Detect which cell encompasses the target text, then output its (x, y) center coordinate. 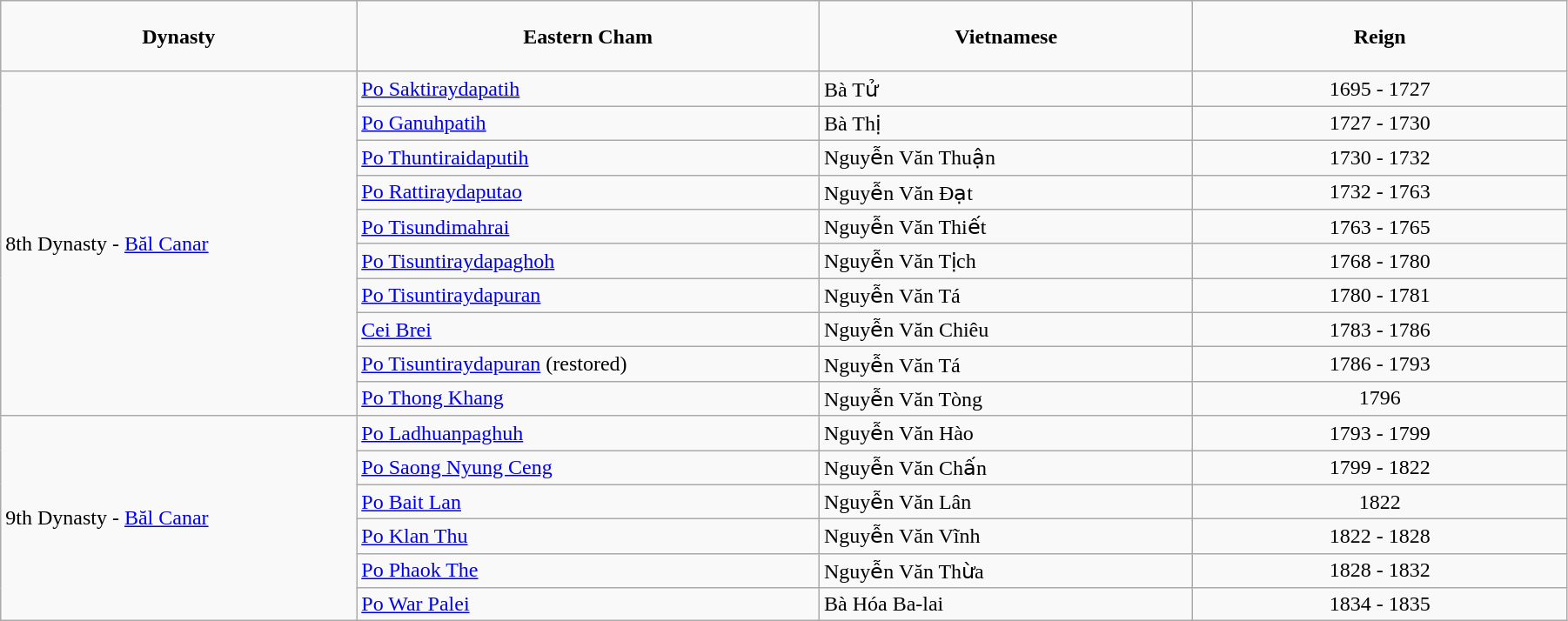
1783 - 1786 (1380, 330)
Po War Palei (588, 604)
Nguyễn Văn Chấn (1006, 468)
Eastern Cham (588, 37)
Cei Brei (588, 330)
Nguyễn Văn Lân (1006, 502)
1799 - 1822 (1380, 468)
1828 - 1832 (1380, 571)
Nguyễn Văn Đạt (1006, 192)
1780 - 1781 (1380, 296)
Bà Hóa Ba-lai (1006, 604)
1786 - 1793 (1380, 364)
Po Tisuntiraydapaghoh (588, 261)
Po Rattiraydaputao (588, 192)
Nguyễn Văn Chiêu (1006, 330)
Nguyễn Văn Vĩnh (1006, 537)
Nguyễn Văn Thuận (1006, 157)
1695 - 1727 (1380, 89)
Po Thuntiraidaputih (588, 157)
9th Dynasty - Băl Canar (179, 518)
Po Bait Lan (588, 502)
1822 (1380, 502)
Nguyễn Văn Tòng (1006, 398)
Po Ladhuanpaghuh (588, 433)
Nguyễn Văn Thiết (1006, 227)
8th Dynasty - Băl Canar (179, 244)
1732 - 1763 (1380, 192)
Po Phaok The (588, 571)
Po Tisundimahrai (588, 227)
Po Tisuntiraydapuran (restored) (588, 364)
1768 - 1780 (1380, 261)
Bà Thị (1006, 124)
1763 - 1765 (1380, 227)
Reign (1380, 37)
Po Klan Thu (588, 537)
Vietnamese (1006, 37)
1796 (1380, 398)
Po Tisuntiraydapuran (588, 296)
Nguyễn Văn Thừa (1006, 571)
1730 - 1732 (1380, 157)
Bà Tử (1006, 89)
1822 - 1828 (1380, 537)
Dynasty (179, 37)
Po Saktiraydapatih (588, 89)
Po Saong Nyung Ceng (588, 468)
Po Ganuhpatih (588, 124)
1834 - 1835 (1380, 604)
1793 - 1799 (1380, 433)
Nguyễn Văn Hào (1006, 433)
Nguyễn Văn Tịch (1006, 261)
Po Thong Khang (588, 398)
1727 - 1730 (1380, 124)
